From the cell containing the given text, extract its center point as (x, y) coordinate. 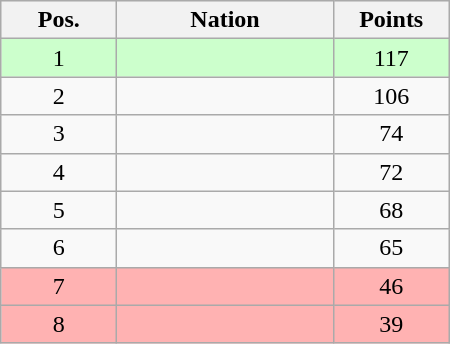
Points (391, 20)
5 (59, 210)
72 (391, 172)
117 (391, 58)
65 (391, 248)
74 (391, 134)
2 (59, 96)
7 (59, 286)
6 (59, 248)
106 (391, 96)
3 (59, 134)
39 (391, 324)
Nation (225, 20)
4 (59, 172)
Pos. (59, 20)
46 (391, 286)
8 (59, 324)
68 (391, 210)
1 (59, 58)
